Search for the cell housing the specified text and yield its [X, Y] center coordinate. 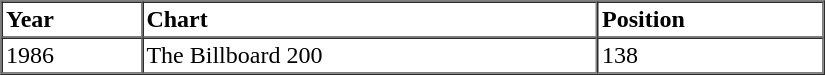
Chart [370, 20]
Position [711, 20]
Year [72, 20]
138 [711, 56]
1986 [72, 56]
The Billboard 200 [370, 56]
